Output the (X, Y) coordinate of the center of the cell containing the given text.  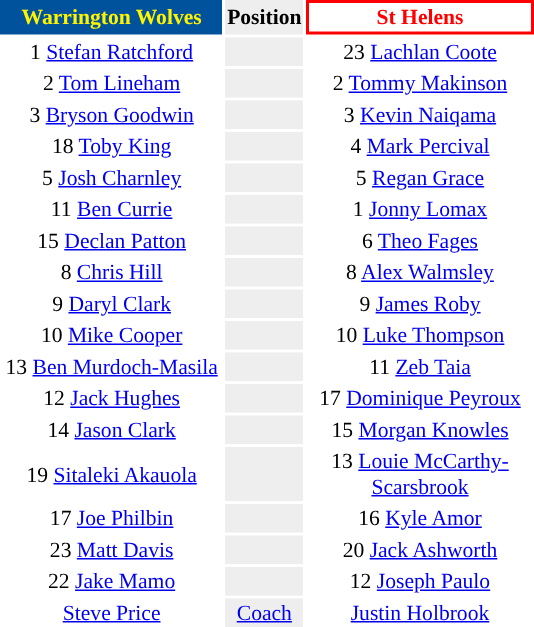
12 Jack Hughes (112, 398)
3 Kevin Naiqama (420, 114)
23 Lachlan Coote (420, 52)
16 Kyle Amor (420, 518)
22 Jake Mamo (112, 581)
14 Jason Clark (112, 430)
12 Joseph Paulo (420, 581)
11 Ben Currie (112, 209)
15 Declan Patton (112, 240)
Steve Price (112, 612)
4 Mark Percival (420, 146)
Justin Holbrook (420, 612)
1 Jonny Lomax (420, 209)
15 Morgan Knowles (420, 430)
6 Theo Fages (420, 240)
18 Toby King (112, 146)
17 Joe Philbin (112, 518)
5 Regan Grace (420, 178)
2 Tom Lineham (112, 83)
19 Sitaleki Akauola (112, 474)
8 Alex Walmsley (420, 272)
St Helens (420, 17)
9 James Roby (420, 304)
11 Zeb Taia (420, 366)
Position (264, 17)
13 Louie McCarthy-Scarsbrook (420, 474)
13 Ben Murdoch-Masila (112, 366)
10 Luke Thompson (420, 335)
9 Daryl Clark (112, 304)
1 Stefan Ratchford (112, 52)
8 Chris Hill (112, 272)
Warrington Wolves (112, 17)
23 Matt Davis (112, 550)
Coach (264, 612)
2 Tommy Makinson (420, 83)
5 Josh Charnley (112, 178)
10 Mike Cooper (112, 335)
17 Dominique Peyroux (420, 398)
3 Bryson Goodwin (112, 114)
20 Jack Ashworth (420, 550)
